Return the [X, Y] coordinate for the center point of the cell that contains the specified text.  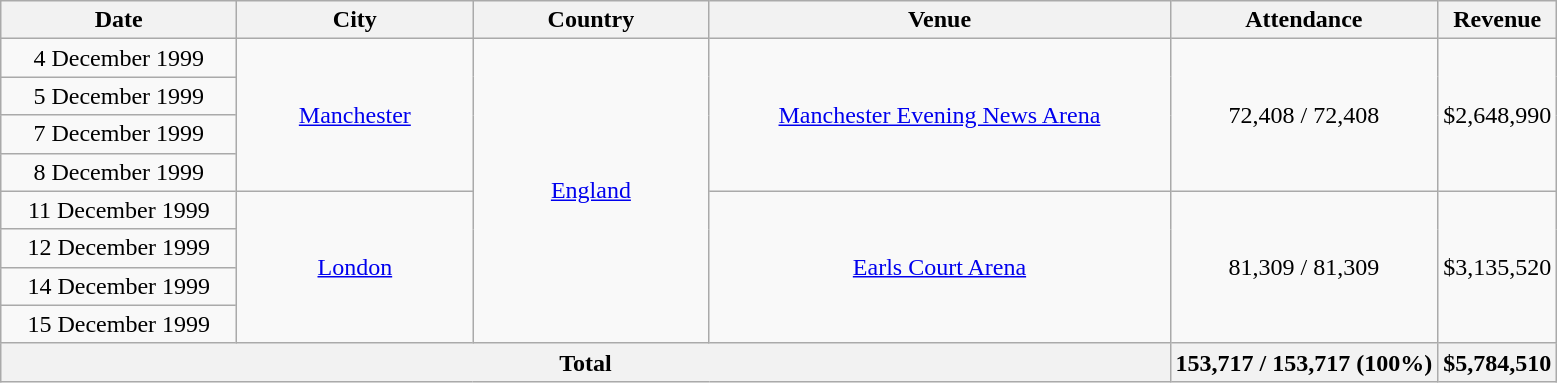
11 December 1999 [119, 210]
Manchester [355, 115]
5 December 1999 [119, 96]
City [355, 20]
London [355, 267]
$2,648,990 [1498, 115]
4 December 1999 [119, 58]
Earls Court Arena [940, 267]
Venue [940, 20]
Revenue [1498, 20]
Total [586, 362]
8 December 1999 [119, 172]
7 December 1999 [119, 134]
12 December 1999 [119, 248]
15 December 1999 [119, 324]
153,717 / 153,717 (100%) [1304, 362]
$3,135,520 [1498, 267]
Date [119, 20]
81,309 / 81,309 [1304, 267]
Country [591, 20]
Manchester Evening News Arena [940, 115]
England [591, 191]
14 December 1999 [119, 286]
Attendance [1304, 20]
72,408 / 72,408 [1304, 115]
$5,784,510 [1498, 362]
